Capture the cell that displays the provided text and extract its [X, Y] central coordinate. 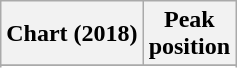
Peakposition [189, 34]
Chart (2018) [72, 34]
